Return (X, Y) of the center of cell containing provided text 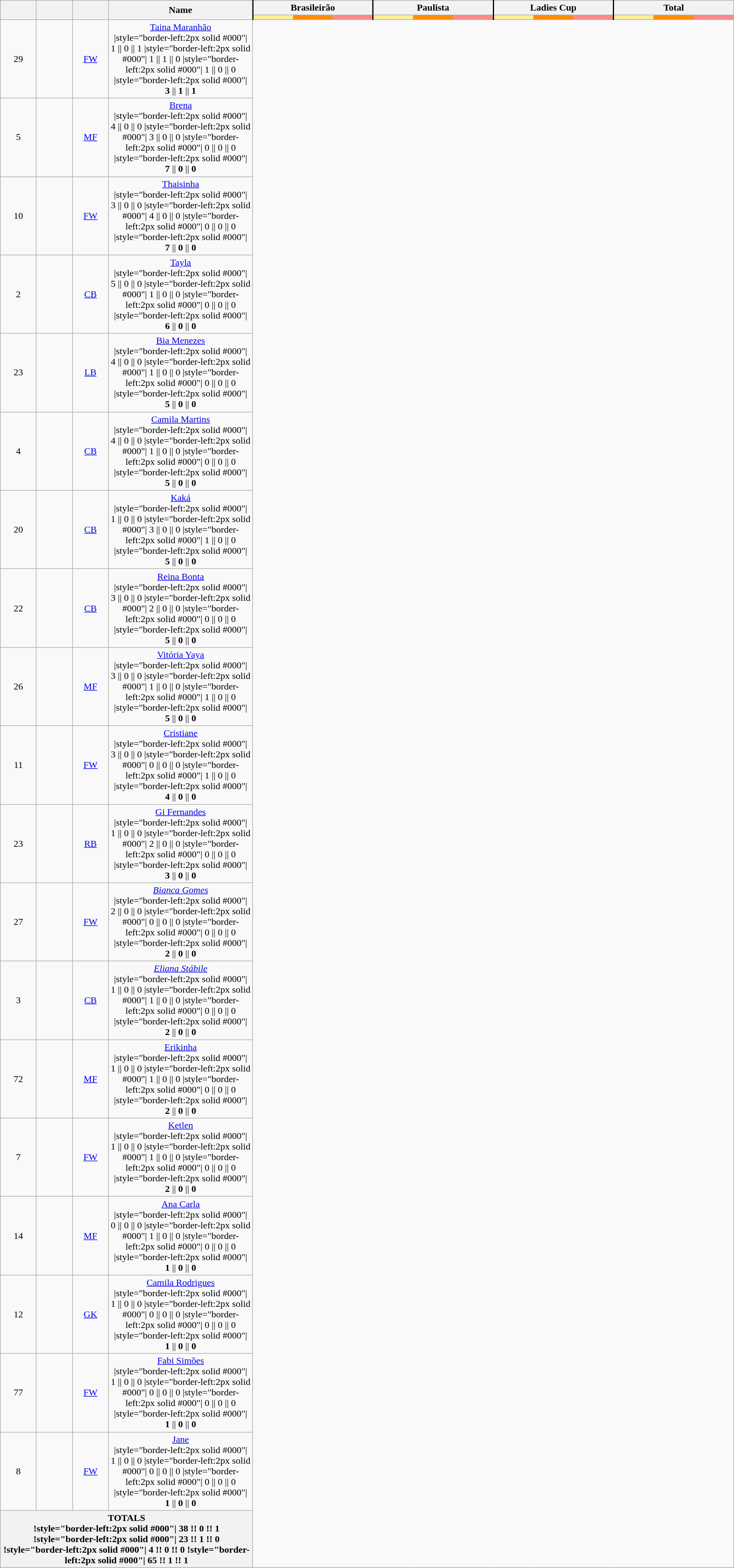
5 (18, 137)
26 (18, 686)
LB (91, 373)
3 (18, 1000)
77 (18, 1393)
14 (18, 1236)
Paulista (433, 8)
12 (18, 1314)
20 (18, 529)
29 (18, 59)
Brasileirão (313, 8)
Ladies Cup (554, 8)
Total (674, 8)
Name (181, 10)
2 (18, 294)
8 (18, 1471)
10 (18, 216)
22 (18, 608)
27 (18, 922)
GK (91, 1314)
4 (18, 451)
RB (91, 843)
11 (18, 765)
7 (18, 1157)
72 (18, 1079)
